Search for the cell housing the specified text and yield its [X, Y] center coordinate. 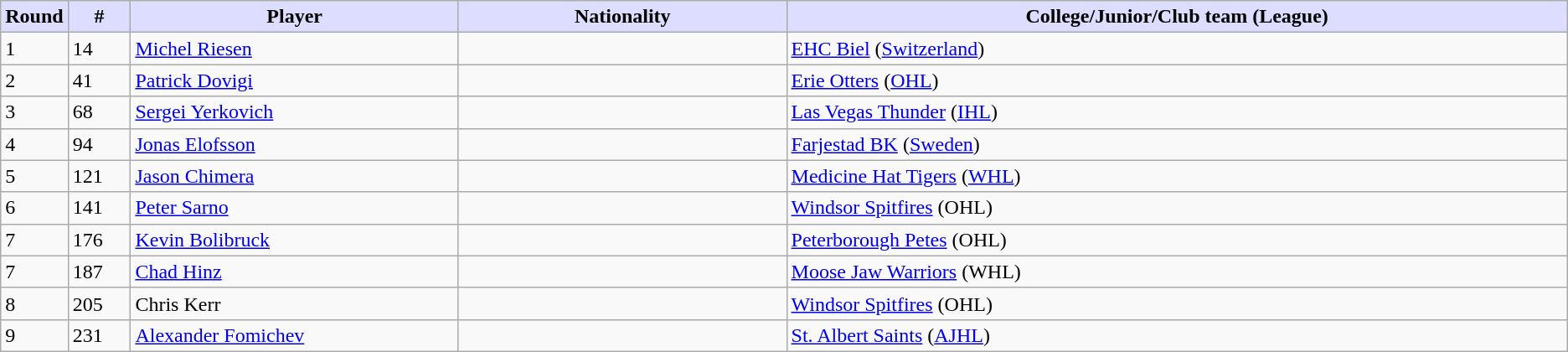
# [99, 17]
14 [99, 49]
176 [99, 240]
9 [34, 335]
1 [34, 49]
Jason Chimera [295, 176]
Sergei Yerkovich [295, 112]
Round [34, 17]
Medicine Hat Tigers (WHL) [1177, 176]
Moose Jaw Warriors (WHL) [1177, 272]
Chris Kerr [295, 303]
68 [99, 112]
Las Vegas Thunder (IHL) [1177, 112]
Jonas Elofsson [295, 144]
Farjestad BK (Sweden) [1177, 144]
4 [34, 144]
Erie Otters (OHL) [1177, 80]
41 [99, 80]
Peterborough Petes (OHL) [1177, 240]
5 [34, 176]
St. Albert Saints (AJHL) [1177, 335]
2 [34, 80]
EHC Biel (Switzerland) [1177, 49]
Kevin Bolibruck [295, 240]
205 [99, 303]
187 [99, 272]
Player [295, 17]
141 [99, 208]
Michel Riesen [295, 49]
6 [34, 208]
Nationality [622, 17]
121 [99, 176]
Peter Sarno [295, 208]
231 [99, 335]
Alexander Fomichev [295, 335]
College/Junior/Club team (League) [1177, 17]
Chad Hinz [295, 272]
Patrick Dovigi [295, 80]
3 [34, 112]
94 [99, 144]
8 [34, 303]
